Return the [X, Y] coordinate for the center point of the cell that contains the specified text.  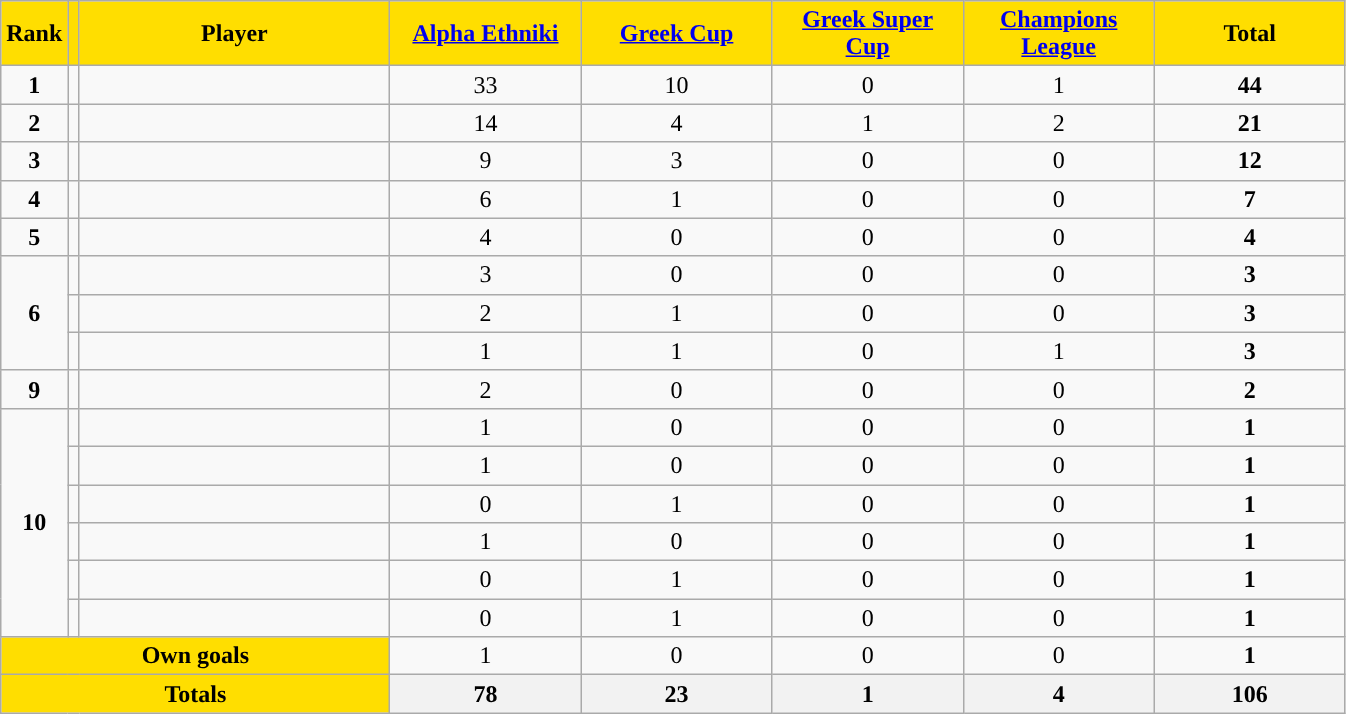
106 [1250, 694]
Total [1250, 34]
44 [1250, 85]
14 [486, 123]
Player [234, 34]
7 [1250, 199]
Greek Super Cup [868, 34]
Totals [196, 694]
Rank [34, 34]
78 [486, 694]
21 [1250, 123]
33 [486, 85]
23 [676, 694]
Champions League [1058, 34]
Own goals [196, 656]
Alpha Ethniki [486, 34]
12 [1250, 161]
Greek Cup [676, 34]
5 [34, 237]
